Output the (X, Y) coordinate of the center of the cell containing the given text.  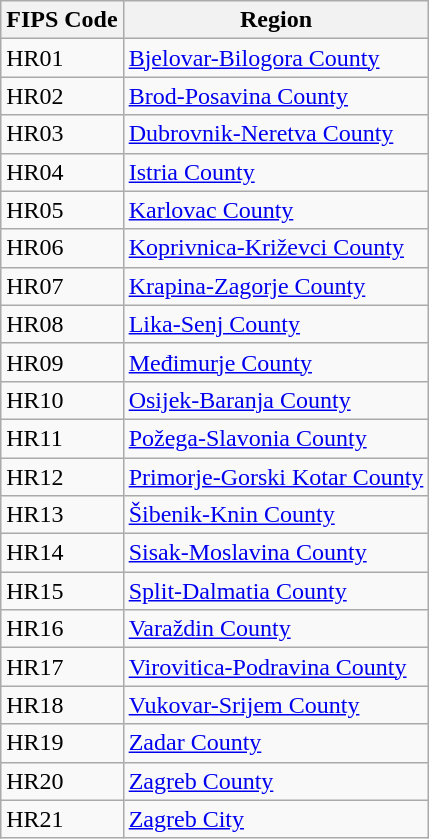
HR15 (62, 591)
Virovitica-Podravina County (276, 667)
HR05 (62, 210)
HR08 (62, 324)
Dubrovnik-Neretva County (276, 134)
HR03 (62, 134)
Krapina-Zagorje County (276, 286)
Koprivnica-Križevci County (276, 248)
HR14 (62, 553)
Lika-Senj County (276, 324)
HR01 (62, 58)
Zagreb County (276, 781)
Istria County (276, 172)
Sisak-Moslavina County (276, 553)
Vukovar-Srijem County (276, 705)
HR09 (62, 362)
Međimurje County (276, 362)
HR18 (62, 705)
Karlovac County (276, 210)
HR17 (62, 667)
HR10 (62, 400)
Zadar County (276, 743)
HR12 (62, 477)
Split-Dalmatia County (276, 591)
Primorje-Gorski Kotar County (276, 477)
HR13 (62, 515)
Zagreb City (276, 819)
Bjelovar-Bilogora County (276, 58)
HR21 (62, 819)
FIPS Code (62, 20)
HR16 (62, 629)
HR02 (62, 96)
Varaždin County (276, 629)
Osijek-Baranja County (276, 400)
HR19 (62, 743)
HR06 (62, 248)
Šibenik-Knin County (276, 515)
HR04 (62, 172)
Region (276, 20)
HR07 (62, 286)
Brod-Posavina County (276, 96)
HR11 (62, 438)
HR20 (62, 781)
Požega-Slavonia County (276, 438)
